Scan for the cell matching the given text and deliver its (x, y) coordinate at center. 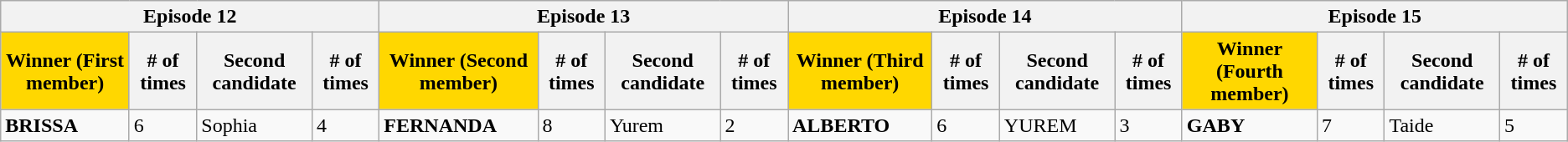
ALBERTO (859, 125)
Episode 15 (1375, 17)
Yurem (663, 125)
7 (1351, 125)
GABY (1250, 125)
Sophia (255, 125)
Winner (Fourth member) (1250, 71)
FERNANDA (459, 125)
Episode 12 (190, 17)
Winner (Third member) (859, 71)
Taide (1442, 125)
Winner (First member) (65, 71)
3 (1148, 125)
Winner (Second member) (459, 71)
Episode 14 (985, 17)
2 (754, 125)
Episode 13 (584, 17)
5 (1534, 125)
BRISSA (65, 125)
8 (571, 125)
4 (345, 125)
YUREM (1057, 125)
